Detect which cell encompasses the target text, then output its (x, y) center coordinate. 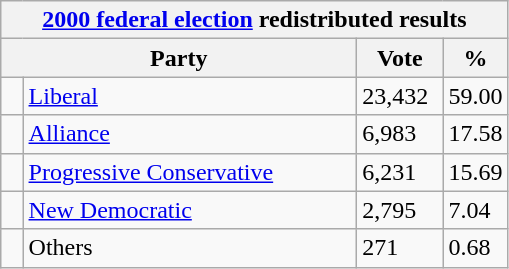
Alliance (190, 134)
Others (190, 248)
6,983 (400, 134)
% (476, 58)
Progressive Conservative (190, 172)
Party (179, 58)
15.69 (476, 172)
7.04 (476, 210)
2000 federal election redistributed results (254, 20)
Liberal (190, 96)
Vote (400, 58)
23,432 (400, 96)
2,795 (400, 210)
0.68 (476, 248)
59.00 (476, 96)
17.58 (476, 134)
New Democratic (190, 210)
271 (400, 248)
6,231 (400, 172)
